From the cell containing the given text, extract its center point as (x, y) coordinate. 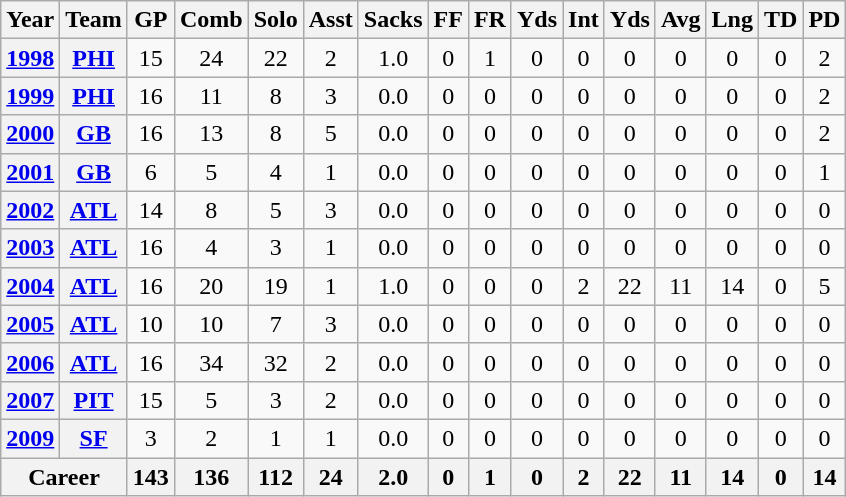
FR (490, 20)
2009 (30, 438)
Sacks (393, 20)
Avg (680, 20)
2007 (30, 400)
136 (211, 477)
Team (94, 20)
143 (150, 477)
6 (150, 172)
2.0 (393, 477)
32 (276, 362)
Comb (211, 20)
1999 (30, 96)
2001 (30, 172)
Solo (276, 20)
PD (824, 20)
2000 (30, 134)
SF (94, 438)
2002 (30, 210)
34 (211, 362)
7 (276, 324)
2003 (30, 248)
1998 (30, 58)
13 (211, 134)
2005 (30, 324)
Career (64, 477)
2006 (30, 362)
Year (30, 20)
112 (276, 477)
PIT (94, 400)
FF (448, 20)
2004 (30, 286)
GP (150, 20)
Asst (330, 20)
20 (211, 286)
Lng (732, 20)
19 (276, 286)
TD (780, 20)
Int (584, 20)
